Return (x, y) of the center of cell containing provided text 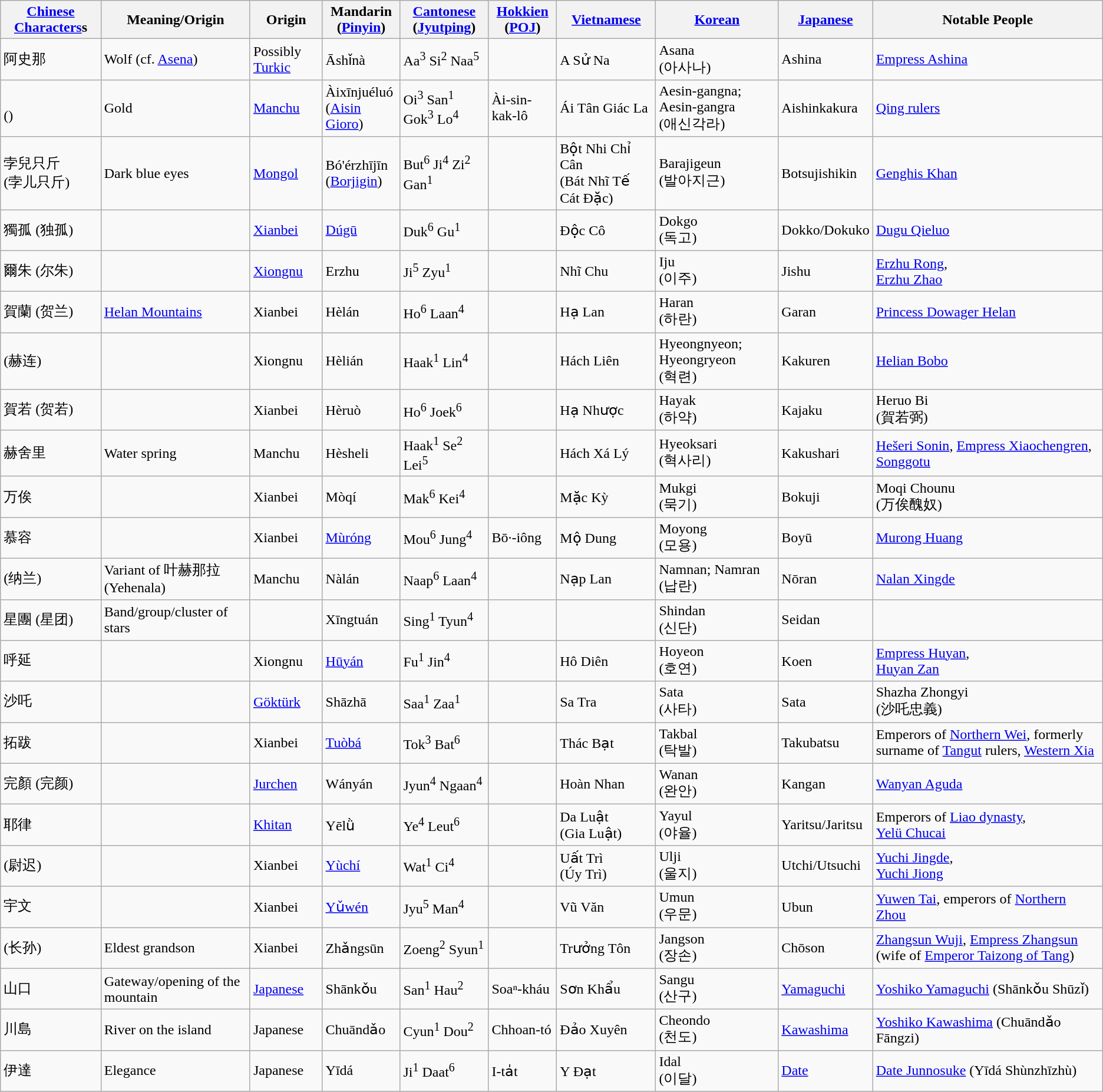
Gold (176, 108)
Ashina (825, 60)
Aishinkakura (825, 108)
Trưởng Tôn (606, 948)
宇文 (51, 907)
Ái Tân Giác La (606, 108)
爾朱 (尔朱) (51, 271)
Ho6 Laan4 (444, 312)
万俟 (51, 497)
Ho6 Joek6 (444, 410)
Helian Bobo (988, 361)
Da Luật (Gia Luật) (606, 825)
Dokko/Dokuko (825, 230)
Wolf (cf. Asena) (176, 60)
Độc Cô (606, 230)
Shānkǒu (361, 989)
I-ta̍t (523, 1071)
(赫连) (51, 361)
Shazha Zhongyi (沙吒忠義) (988, 702)
Korean (717, 20)
Thác Bạt (606, 743)
Xīngtuán (361, 620)
Bó'érzhījīn (Borjigin) (361, 173)
Sing1 Tyun4 (444, 620)
Chhoan-tó (523, 1030)
Hạ Nhược (606, 410)
Mak6 Kei4 (444, 497)
Hèsheli (361, 453)
Yuchi Jingde, Yuchi Jiong (988, 866)
Water spring (176, 453)
賀蘭 (贺兰) (51, 312)
Murong Huang (988, 538)
Jurchen (286, 784)
Jyu5 Man4 (444, 907)
Qing rulers (988, 108)
Asana (아사나) (717, 60)
Cantonese(Jyutping) (444, 20)
Zhangsun Wuji, Empress Zhangsun (wife of Emperor Taizong of Tang) (988, 948)
Yùchí (361, 866)
Yayul (야율) (717, 825)
拓跋 (51, 743)
Sơn Khẩu (606, 989)
Jangson (장손) (717, 948)
Variant of 叶赫那拉 (Yehenala) (176, 579)
Mòqí (361, 497)
Nàlán (361, 579)
Garan (825, 312)
Dokgo (독고) (717, 230)
Erzhu Rong, Erzhu Zhao (988, 271)
Y Đạt (606, 1071)
Umun (우문) (717, 907)
Hoyeon (호연) (717, 661)
Empress Ashina (988, 60)
Cyun1 Dou2 (444, 1030)
Sangu(산구) (717, 989)
Yamaguchi (825, 989)
Yuwen Tai, emperors of Northern Zhou (988, 907)
Kangan (825, 784)
Soaⁿ-kháu (523, 989)
Hešeri Sonin, Empress Xiaochengren, Songgotu (988, 453)
伊達 (51, 1071)
Hūyán (361, 661)
獨孤 (独孤) (51, 230)
River on the island (176, 1030)
Hạ Lan (606, 312)
Mùróng (361, 538)
Ji1 Daat6 (444, 1071)
Princess Dowager Helan (988, 312)
Elegance (176, 1071)
Tok3 Bat6 (444, 743)
Oi3 San1 Gok3 Lo4 (444, 108)
Date Junnosuke (Yīdá Shùnzhīzhù) (988, 1071)
Kajaku (825, 410)
Aa3 Si2 Naa5 (444, 60)
Cheondo(천도) (717, 1030)
沙吒 (51, 702)
Origin (286, 20)
Ài-sin-kak-lô (523, 108)
San1 Hau2 (444, 989)
慕容 (51, 538)
Chuāndǎo (361, 1030)
Genghis Khan (988, 173)
Hyeongnyeon; Hyeongryeon (혁련) (717, 361)
Uất Trì (Úy Trì) (606, 866)
Hoàn Nhan (606, 784)
Bokuji (825, 497)
山口 (51, 989)
孛兒只斤 (孛儿只斤) (51, 173)
Helan Mountains (176, 312)
Botsujishikin (825, 173)
Possibly Turkic (286, 60)
Hyeoksari (혁사리) (717, 453)
Chōson (825, 948)
Date (825, 1071)
Wanyan Aguda (988, 784)
(长孙) (51, 948)
Yaritsu/Jaritsu (825, 825)
川島 (51, 1030)
Ubun (825, 907)
星團 (星团) (51, 620)
Nalan Xingde (988, 579)
Bột Nhi Chỉ Cân (Bát Nhĩ Tế Cát Đặc) (606, 173)
Hách Xá Lý (606, 453)
Đảo Xuyên (606, 1030)
賀若 (贺若) (51, 410)
Takubatsu (825, 743)
Naap6 Laan4 (444, 579)
(纳兰) (51, 579)
Yēlǜ (361, 825)
Fu1 Jin4 (444, 661)
Sata (사타) (717, 702)
But6 Ji4 Zi2 Gan1 (444, 173)
Utchi/Utsuchi (825, 866)
Idal(이달) (717, 1071)
Jishu (825, 271)
Zhǎngsūn (361, 948)
Hèruò (361, 410)
Vũ Văn (606, 907)
Yoshiko Yamaguchi (Shānkǒu Shūzǐ) (988, 989)
Notable People (988, 20)
Boyū (825, 538)
耶律 (51, 825)
Heruo Bi (賀若弼) (988, 410)
Mou6 Jung4 (444, 538)
Shindan(신단) (717, 620)
Kakushari (825, 453)
完顏 (完颜) (51, 784)
Seidan (825, 620)
Hèlián (361, 361)
阿史那 (51, 60)
Mukgi (묵기) (717, 497)
Hokkien(POJ) (523, 20)
Namnan; Namran (납란) (717, 579)
Hô Diên (606, 661)
Àixīnjuéluó (Aisin Gioro) (361, 108)
Koen (825, 661)
Gateway/opening of the mountain (176, 989)
Dúgū (361, 230)
Jyun4 Ngaan4 (444, 784)
Kawashima (825, 1030)
Wányán (361, 784)
Mặc Kỳ (606, 497)
Dark blue eyes (176, 173)
Ye4 Leut6 (444, 825)
Meaning/Origin (176, 20)
Empress Huyan, Huyan Zan (988, 661)
Emperors of Northern Wei, formerly surname of Tangut rulers, Western Xia (988, 743)
Sata (825, 702)
Yīdá (361, 1071)
Haran (하란) (717, 312)
Moqi Chounu (万俟醜奴) (988, 497)
Ji5 Zyu1 (444, 271)
Moyong (모용) (717, 538)
Aesin-gangna; Aesin-gangra (애신각라) (717, 108)
Tuòbá (361, 743)
Saa1 Zaa1 (444, 702)
Göktürk (286, 702)
Takbal (탁발) (717, 743)
呼延 (51, 661)
Duk6 Gu1 (444, 230)
Mandarin(Pinyin) (361, 20)
Iju (이주) (717, 271)
Nhĩ Chu (606, 271)
() (51, 108)
Barajigeun (발아지근) (717, 173)
Emperors of Liao dynasty, Yelü Chucai (988, 825)
Hách Liên (606, 361)
Khitan (286, 825)
Yoshiko Kawashima (Chuāndǎo Fāngzi) (988, 1030)
Bō·-iông (523, 538)
Erzhu (361, 271)
Nōran (825, 579)
Shāzhā (361, 702)
Dugu Qieluo (988, 230)
Kakuren (825, 361)
Hayak (하약) (717, 410)
Hèlán (361, 312)
Wanan (완안) (717, 784)
Haak1 Lin4 (444, 361)
Band/group/cluster of stars (176, 620)
Haak1 Se2 Lei5 (444, 453)
Yǔwén (361, 907)
Mộ Dung (606, 538)
Eldest grandson (176, 948)
Wat1 Ci4 (444, 866)
A Sử Na (606, 60)
Āshǐnà (361, 60)
Chinese Characterss (51, 20)
赫舍里 (51, 453)
Ulji (울지) (717, 866)
Sa Tra (606, 702)
Vietnamese (606, 20)
Mongol (286, 173)
Zoeng2 Syun1 (444, 948)
Nạp Lan (606, 579)
(尉迟) (51, 866)
